Locate the cell with the specified text and output its [x, y] center coordinate. 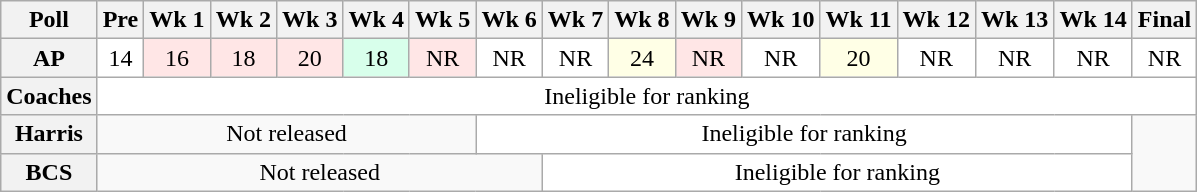
Wk 6 [509, 20]
Wk 3 [310, 20]
Pre [120, 20]
Wk 14 [1093, 20]
16 [177, 58]
Wk 13 [1014, 20]
Final [1164, 20]
Wk 2 [243, 20]
Wk 4 [376, 20]
Wk 11 [858, 20]
Poll [49, 20]
Harris [49, 134]
Coaches [49, 96]
Wk 7 [575, 20]
Wk 10 [781, 20]
Wk 9 [708, 20]
Wk 8 [642, 20]
24 [642, 58]
Wk 1 [177, 20]
14 [120, 58]
BCS [49, 172]
AP [49, 58]
Wk 12 [936, 20]
Wk 5 [442, 20]
